Output the [X, Y] coordinate of the center of the cell containing the given text.  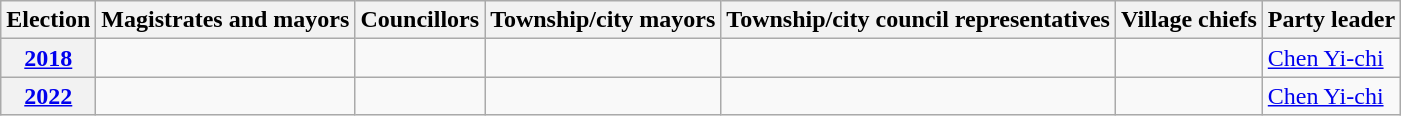
Party leader [1331, 20]
2022 [48, 96]
Councillors [420, 20]
Village chiefs [1188, 20]
Election [48, 20]
Township/city mayors [603, 20]
2018 [48, 58]
Magistrates and mayors [226, 20]
Township/city council representatives [918, 20]
